For the text-containing cell, return its midpoint in (X, Y) coordinate format. 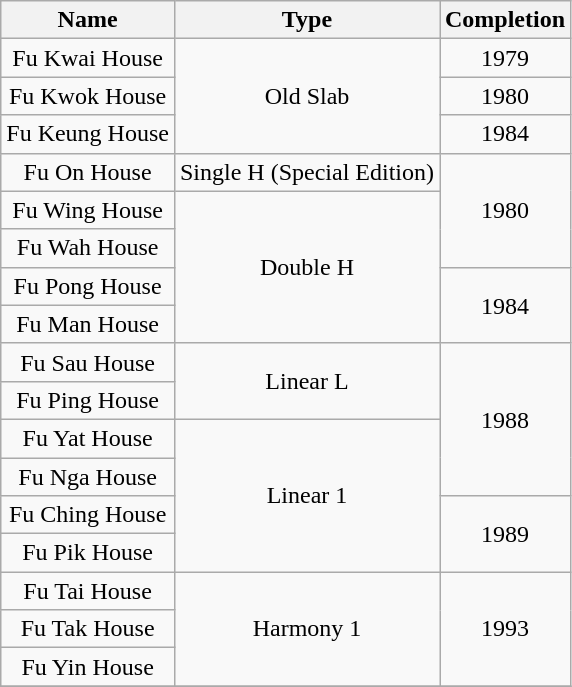
Fu Pik House (88, 553)
1979 (506, 58)
Fu Yin House (88, 667)
Fu Ping House (88, 400)
Completion (506, 20)
Fu Sau House (88, 362)
Fu Wah House (88, 248)
Fu Man House (88, 324)
Fu On House (88, 172)
Type (306, 20)
Fu Tai House (88, 591)
Fu Wing House (88, 210)
Harmony 1 (306, 629)
Fu Tak House (88, 629)
Fu Yat House (88, 438)
Fu Kwai House (88, 58)
Fu Keung House (88, 134)
Fu Kwok House (88, 96)
Fu Pong House (88, 286)
Linear L (306, 381)
Old Slab (306, 96)
Fu Ching House (88, 515)
1993 (506, 629)
1988 (506, 419)
1989 (506, 534)
Fu Nga House (88, 477)
Name (88, 20)
Single H (Special Edition) (306, 172)
Double H (306, 267)
Linear 1 (306, 495)
